Identify which cell holds the provided text, then report its (x, y) central coordinate. 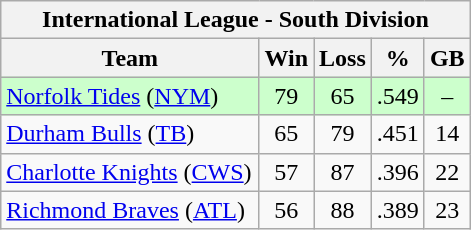
23 (447, 210)
Charlotte Knights (CWS) (130, 172)
GB (447, 58)
Durham Bulls (TB) (130, 134)
.549 (398, 96)
14 (447, 134)
International League - South Division (236, 20)
– (447, 96)
Richmond Braves (ATL) (130, 210)
87 (343, 172)
Loss (343, 58)
.396 (398, 172)
Norfolk Tides (NYM) (130, 96)
56 (286, 210)
88 (343, 210)
% (398, 58)
Team (130, 58)
57 (286, 172)
.389 (398, 210)
22 (447, 172)
.451 (398, 134)
Win (286, 58)
